Determine the [X, Y] coordinate at the center of the cell enclosing the given text.  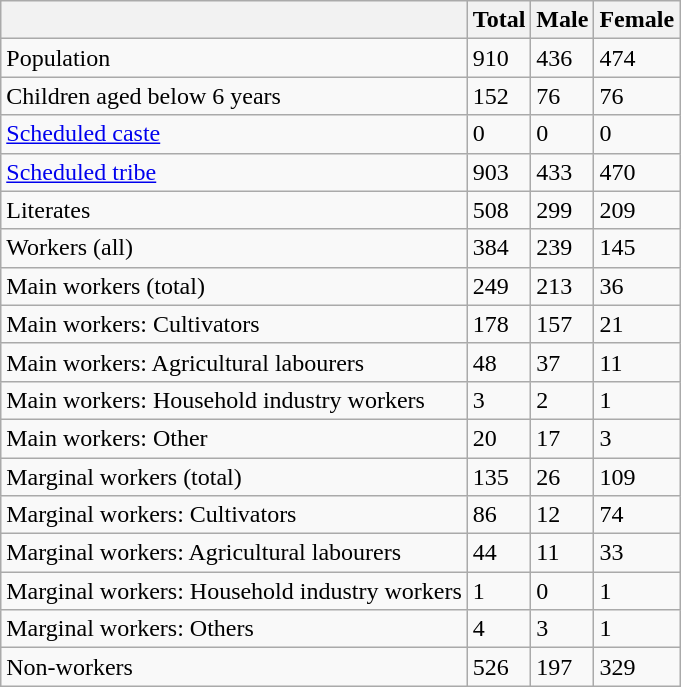
109 [637, 477]
145 [637, 248]
Non-workers [234, 667]
135 [499, 477]
Male [562, 20]
Scheduled caste [234, 134]
Marginal workers: Agricultural labourers [234, 553]
Total [499, 20]
21 [637, 324]
Main workers: Agricultural labourers [234, 362]
20 [499, 438]
44 [499, 553]
239 [562, 248]
Population [234, 58]
36 [637, 286]
152 [499, 96]
Marginal workers: Household industry workers [234, 591]
Main workers: Other [234, 438]
474 [637, 58]
Literates [234, 210]
299 [562, 210]
470 [637, 172]
4 [499, 629]
209 [637, 210]
Workers (all) [234, 248]
33 [637, 553]
Main workers: Cultivators [234, 324]
384 [499, 248]
197 [562, 667]
213 [562, 286]
Children aged below 6 years [234, 96]
508 [499, 210]
Marginal workers (total) [234, 477]
157 [562, 324]
48 [499, 362]
249 [499, 286]
86 [499, 515]
2 [562, 400]
433 [562, 172]
Marginal workers: Cultivators [234, 515]
903 [499, 172]
Main workers (total) [234, 286]
178 [499, 324]
436 [562, 58]
37 [562, 362]
329 [637, 667]
Main workers: Household industry workers [234, 400]
Female [637, 20]
12 [562, 515]
910 [499, 58]
17 [562, 438]
Scheduled tribe [234, 172]
26 [562, 477]
74 [637, 515]
Marginal workers: Others [234, 629]
526 [499, 667]
